Search for the cell housing the specified text and yield its [x, y] center coordinate. 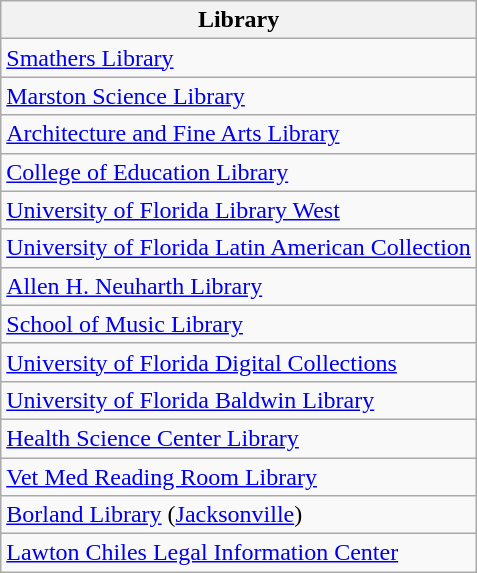
University of Florida Library West [239, 210]
College of Education Library [239, 172]
Health Science Center Library [239, 438]
University of Florida Digital Collections [239, 362]
Smathers Library [239, 58]
Marston Science Library [239, 96]
Vet Med Reading Room Library [239, 477]
Borland Library (Jacksonville) [239, 515]
School of Music Library [239, 324]
Allen H. Neuharth Library [239, 286]
Architecture and Fine Arts Library [239, 134]
Library [239, 20]
University of Florida Baldwin Library [239, 400]
University of Florida Latin American Collection [239, 248]
Lawton Chiles Legal Information Center [239, 553]
